Scan for the cell matching the given text and deliver its (X, Y) coordinate at center. 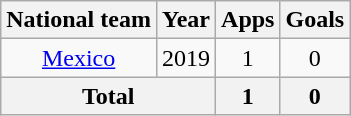
Total (108, 96)
Goals (315, 20)
2019 (186, 58)
Apps (248, 20)
Year (186, 20)
Mexico (79, 58)
National team (79, 20)
